Identify which cell holds the provided text, then report its (X, Y) central coordinate. 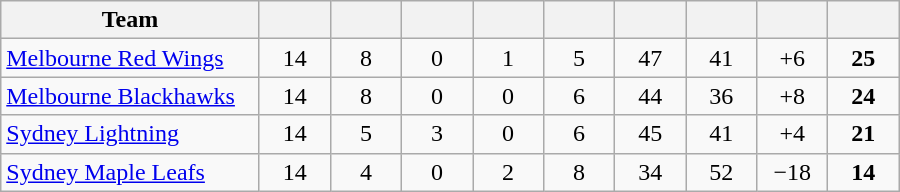
Melbourne Red Wings (130, 58)
52 (722, 172)
4 (366, 172)
Sydney Lightning (130, 134)
24 (864, 96)
34 (650, 172)
+6 (792, 58)
3 (436, 134)
36 (722, 96)
1 (508, 58)
47 (650, 58)
+4 (792, 134)
2 (508, 172)
44 (650, 96)
+8 (792, 96)
Sydney Maple Leafs (130, 172)
25 (864, 58)
21 (864, 134)
Team (130, 20)
45 (650, 134)
−18 (792, 172)
Melbourne Blackhawks (130, 96)
